Identify which cell holds the provided text, then report its [X, Y] central coordinate. 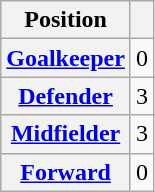
Goalkeeper [66, 58]
Midfielder [66, 134]
Position [66, 20]
Defender [66, 96]
Forward [66, 172]
